Output the [x, y] coordinate of the center of the cell containing the given text.  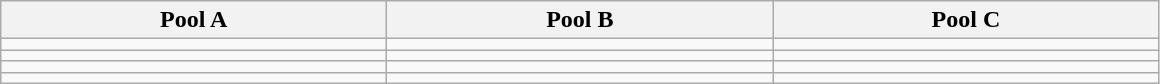
Pool A [194, 20]
Pool B [580, 20]
Pool C [966, 20]
